Extract the (x, y) coordinate from the center of the cell holding the provided text.  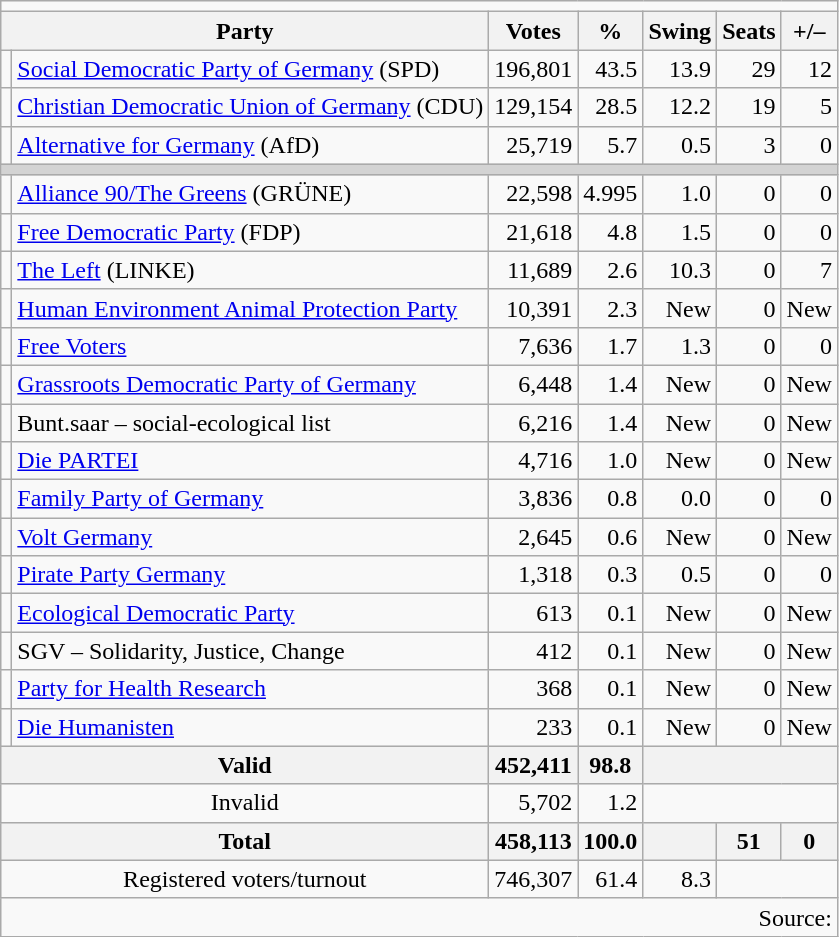
Invalid (245, 803)
Total (245, 841)
Source: (420, 917)
Alternative for Germany (AfD) (250, 145)
3 (749, 145)
98.8 (610, 765)
Registered voters/turnout (245, 879)
Seats (749, 31)
233 (534, 727)
3,836 (534, 499)
61.4 (610, 879)
1,318 (534, 575)
412 (534, 651)
Valid (245, 765)
0.8 (610, 499)
100.0 (610, 841)
11,689 (534, 270)
SGV – Solidarity, Justice, Change (250, 651)
0.3 (610, 575)
Human Environment Animal Protection Party (250, 308)
21,618 (534, 232)
7 (809, 270)
613 (534, 613)
1.5 (680, 232)
Votes (534, 31)
Swing (680, 31)
746,307 (534, 879)
1.3 (680, 346)
452,411 (534, 765)
12.2 (680, 107)
Die PARTEI (250, 461)
1.7 (610, 346)
Christian Democratic Union of Germany (CDU) (250, 107)
10,391 (534, 308)
5 (809, 107)
196,801 (534, 69)
Family Party of Germany (250, 499)
2.3 (610, 308)
Alliance 90/The Greens (GRÜNE) (250, 194)
Free Voters (250, 346)
Grassroots Democratic Party of Germany (250, 384)
12 (809, 69)
368 (534, 689)
51 (749, 841)
5,702 (534, 803)
25,719 (534, 145)
10.3 (680, 270)
Social Democratic Party of Germany (SPD) (250, 69)
Pirate Party Germany (250, 575)
0.6 (610, 537)
13.9 (680, 69)
22,598 (534, 194)
43.5 (610, 69)
5.7 (610, 145)
29 (749, 69)
Volt Germany (250, 537)
2,645 (534, 537)
% (610, 31)
Party for Health Research (250, 689)
28.5 (610, 107)
1.2 (610, 803)
Free Democratic Party (FDP) (250, 232)
+/– (809, 31)
Party (245, 31)
8.3 (680, 879)
The Left (LINKE) (250, 270)
458,113 (534, 841)
129,154 (534, 107)
6,448 (534, 384)
4.995 (610, 194)
Bunt.saar – social-ecological list (250, 423)
Die Humanisten (250, 727)
4.8 (610, 232)
Ecological Democratic Party (250, 613)
2.6 (610, 270)
7,636 (534, 346)
19 (749, 107)
0.0 (680, 499)
6,216 (534, 423)
4,716 (534, 461)
